For the text-containing cell, return its midpoint in [x, y] coordinate format. 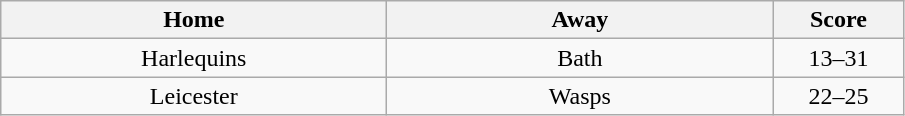
22–25 [838, 96]
Away [580, 20]
Leicester [194, 96]
Wasps [580, 96]
Bath [580, 58]
Score [838, 20]
Harlequins [194, 58]
Home [194, 20]
13–31 [838, 58]
